Provide the [X, Y] coordinate of the cell's center where the given text is located.  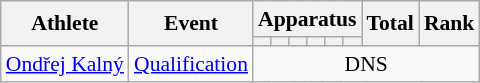
Qualification [191, 64]
Ondřej Kalný [65, 64]
Apparatus [307, 19]
Total [390, 24]
DNS [366, 64]
Athlete [65, 24]
Event [191, 24]
Rank [450, 24]
